From the cell containing the given text, extract its center point as (x, y) coordinate. 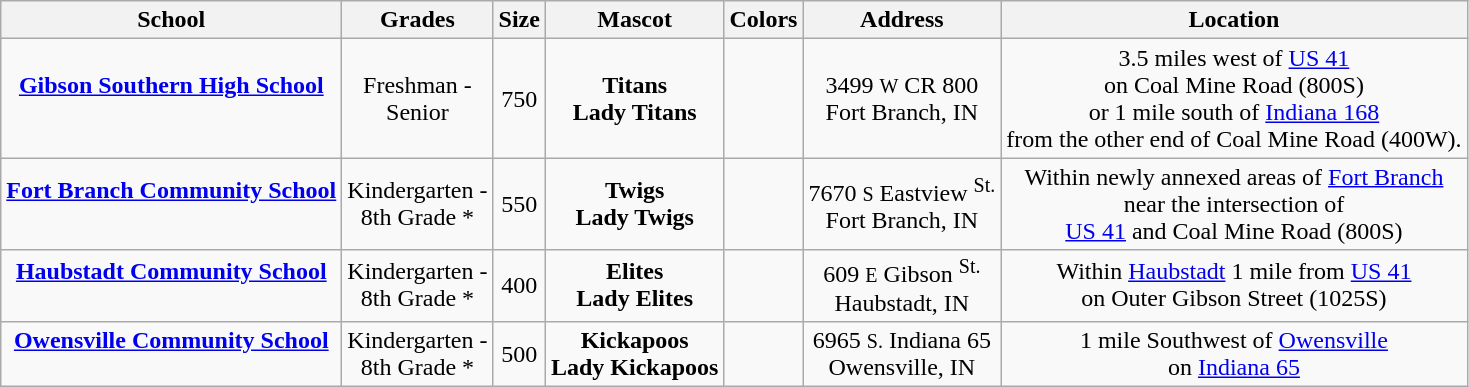
Fort Branch Community School (172, 204)
3499 W CR 800 Fort Branch, IN (902, 98)
Titans Lady Titans (634, 98)
Freshman - Senior (418, 98)
609 E Gibson St. Haubstadt, IN (902, 286)
Within Haubstadt 1 mile from US 41 on Outer Gibson Street (1025S) (1234, 286)
Twigs Lady Twigs (634, 204)
Address (902, 20)
Owensville Community School (172, 354)
3.5 miles west of US 41 on Coal Mine Road (800S) or 1 mile south of Indiana 168 from the other end of Coal Mine Road (400W). (1234, 98)
School (172, 20)
1 mile Southwest of Owensville on Indiana 65 (1234, 354)
Gibson Southern High School (172, 98)
Elites Lady Elites (634, 286)
Haubstadt Community School (172, 286)
Size (519, 20)
6965 S. Indiana 65 Owensville, IN (902, 354)
Within newly annexed areas of Fort Branch near the intersection of US 41 and Coal Mine Road (800S) (1234, 204)
Colors (764, 20)
7670 S Eastview St. Fort Branch, IN (902, 204)
Location (1234, 20)
500 (519, 354)
Mascot (634, 20)
750 (519, 98)
Grades (418, 20)
Kickapoos Lady Kickapoos (634, 354)
550 (519, 204)
400 (519, 286)
